From the cell containing the given text, extract its center point as [X, Y] coordinate. 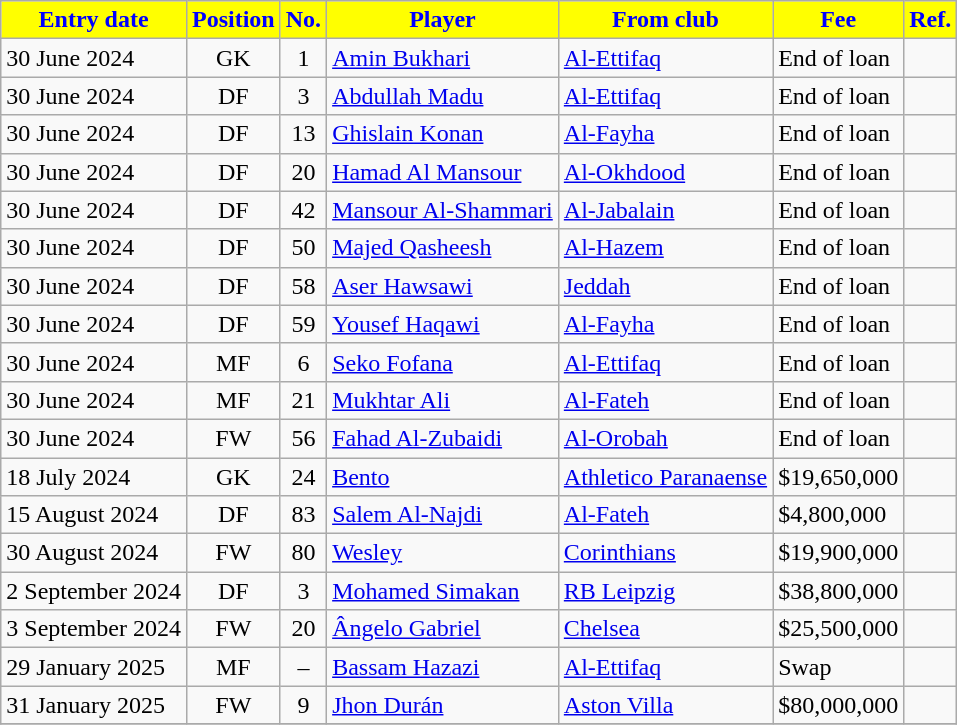
Bassam Hazazi [443, 667]
Aston Villa [665, 705]
Corinthians [665, 553]
Ref. [930, 20]
56 [303, 438]
From club [665, 20]
1 [303, 58]
31 January 2025 [94, 705]
Amin Bukhari [443, 58]
24 [303, 477]
50 [303, 248]
$4,800,000 [838, 515]
Chelsea [665, 629]
Majed Qasheesh [443, 248]
Al-Hazem [665, 248]
Fee [838, 20]
13 [303, 134]
Mukhtar Ali [443, 400]
29 January 2025 [94, 667]
Entry date [94, 20]
18 July 2024 [94, 477]
Abdullah Madu [443, 96]
Ângelo Gabriel [443, 629]
Swap [838, 667]
42 [303, 210]
Hamad Al Mansour [443, 172]
58 [303, 286]
Mohamed Simakan [443, 591]
83 [303, 515]
Salem Al-Najdi [443, 515]
Al-Okhdood [665, 172]
21 [303, 400]
Seko Fofana [443, 362]
$19,650,000 [838, 477]
2 September 2024 [94, 591]
Aser Hawsawi [443, 286]
RB Leipzig [665, 591]
Fahad Al-Zubaidi [443, 438]
30 August 2024 [94, 553]
Player [443, 20]
Ghislain Konan [443, 134]
No. [303, 20]
Al-Jabalain [665, 210]
Yousef Haqawi [443, 324]
$80,000,000 [838, 705]
9 [303, 705]
$38,800,000 [838, 591]
Jeddah [665, 286]
Mansour Al-Shammari [443, 210]
Wesley [443, 553]
80 [303, 553]
59 [303, 324]
Athletico Paranaense [665, 477]
$19,900,000 [838, 553]
Jhon Durán [443, 705]
Al-Orobah [665, 438]
15 August 2024 [94, 515]
6 [303, 362]
– [303, 667]
3 September 2024 [94, 629]
Bento [443, 477]
Position [233, 20]
$25,500,000 [838, 629]
